From the cell containing the given text, extract its center point as (x, y) coordinate. 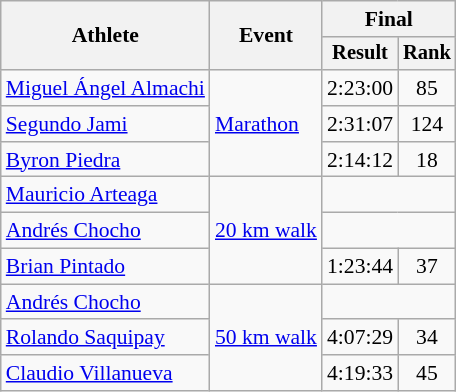
Final (389, 19)
Marathon (266, 124)
2:23:00 (360, 88)
Result (360, 54)
Claudio Villanueva (106, 373)
Byron Piedra (106, 160)
Rank (427, 54)
85 (427, 88)
Athlete (106, 36)
Brian Pintado (106, 267)
18 (427, 160)
2:14:12 (360, 160)
Mauricio Arteaga (106, 195)
Event (266, 36)
37 (427, 267)
45 (427, 373)
1:23:44 (360, 267)
4:07:29 (360, 338)
Rolando Saquipay (106, 338)
Miguel Ángel Almachi (106, 88)
20 km walk (266, 230)
Segundo Jami (106, 124)
50 km walk (266, 338)
2:31:07 (360, 124)
4:19:33 (360, 373)
124 (427, 124)
34 (427, 338)
